Scan for the cell matching the given text and deliver its [X, Y] coordinate at center. 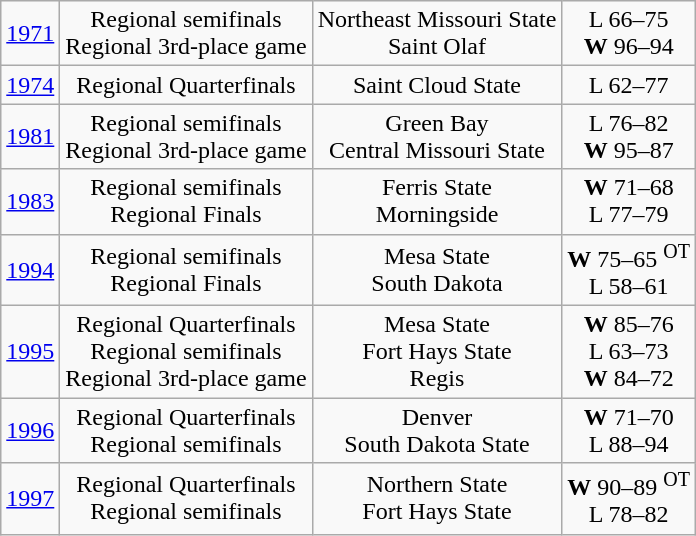
W 71–68L 77–79 [629, 202]
1981 [30, 136]
L 76–82W 95–87 [629, 136]
1974 [30, 85]
Northern StateFort Hays State [437, 499]
Regional QuarterfinalsRegional semifinalsRegional 3rd-place game [186, 352]
1983 [30, 202]
DenverSouth Dakota State [437, 430]
W 85–76L 63–73W 84–72 [629, 352]
1995 [30, 352]
W 71–70L 88–94 [629, 430]
1997 [30, 499]
1971 [30, 34]
W 75–65 OTL 58–61 [629, 270]
Regional Quarterfinals [186, 85]
1994 [30, 270]
L 62–77 [629, 85]
1996 [30, 430]
Mesa StateSouth Dakota [437, 270]
W 90–89 OTL 78–82 [629, 499]
L 66–75W 96–94 [629, 34]
Green BayCentral Missouri State [437, 136]
Northeast Missouri StateSaint Olaf [437, 34]
Saint Cloud State [437, 85]
Mesa StateFort Hays StateRegis [437, 352]
Ferris StateMorningside [437, 202]
